Search for the cell housing the specified text and yield its (X, Y) center coordinate. 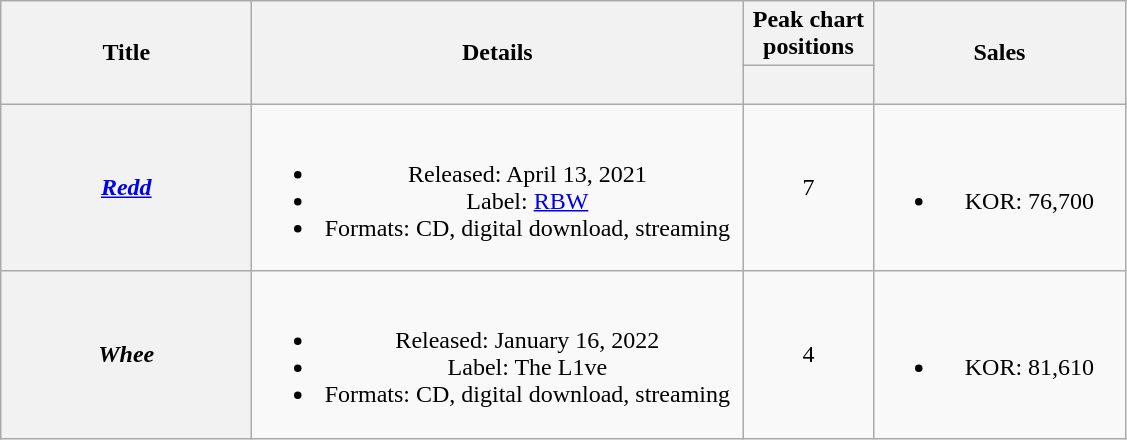
Whee (126, 354)
Sales (1000, 52)
Peak chart positions (808, 34)
KOR: 81,610 (1000, 354)
Redd (126, 188)
KOR: 76,700 (1000, 188)
4 (808, 354)
Details (498, 52)
Released: April 13, 2021Label: RBWFormats: CD, digital download, streaming (498, 188)
Released: January 16, 2022Label: The L1veFormats: CD, digital download, streaming (498, 354)
Title (126, 52)
7 (808, 188)
